Identify which cell holds the provided text, then report its [X, Y] central coordinate. 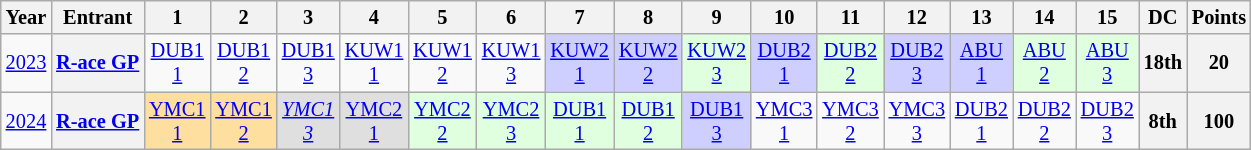
ABU1 [982, 63]
Year [26, 17]
KUW12 [442, 63]
YMC33 [917, 121]
YMC13 [308, 121]
11 [850, 17]
YMC21 [374, 121]
YMC31 [784, 121]
YMC23 [512, 121]
KUW13 [512, 63]
8th [1163, 121]
20 [1219, 63]
DC [1163, 17]
6 [512, 17]
Points [1219, 17]
KUW23 [716, 63]
13 [982, 17]
10 [784, 17]
YMC22 [442, 121]
KUW21 [580, 63]
100 [1219, 121]
15 [1108, 17]
3 [308, 17]
1 [177, 17]
7 [580, 17]
18th [1163, 63]
YMC11 [177, 121]
2 [243, 17]
12 [917, 17]
ABU2 [1044, 63]
Entrant [98, 17]
YMC32 [850, 121]
ABU3 [1108, 63]
8 [648, 17]
14 [1044, 17]
KUW11 [374, 63]
2023 [26, 63]
9 [716, 17]
4 [374, 17]
5 [442, 17]
2024 [26, 121]
YMC12 [243, 121]
KUW22 [648, 63]
